Return the (X, Y) coordinate for the center point of the cell that contains the specified text.  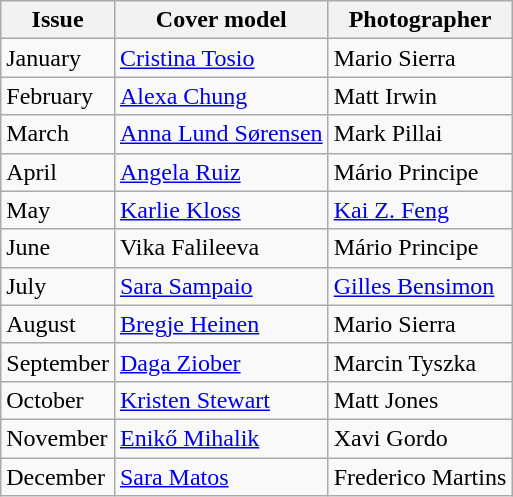
Xavi Gordo (420, 438)
Vika Falileeva (221, 248)
Mark Pillai (420, 134)
Frederico Martins (420, 477)
Gilles Bensimon (420, 286)
Marcin Tyszka (420, 362)
Karlie Kloss (221, 210)
Angela Ruiz (221, 172)
December (58, 477)
June (58, 248)
Photographer (420, 20)
Alexa Chung (221, 96)
April (58, 172)
Matt Irwin (420, 96)
Enikő Mihalik (221, 438)
Cover model (221, 20)
November (58, 438)
Cristina Tosio (221, 58)
January (58, 58)
Sara Sampaio (221, 286)
Anna Lund Sørensen (221, 134)
Kai Z. Feng (420, 210)
Issue (58, 20)
Bregje Heinen (221, 324)
October (58, 400)
August (58, 324)
Sara Matos (221, 477)
July (58, 286)
Daga Ziober (221, 362)
September (58, 362)
March (58, 134)
Matt Jones (420, 400)
May (58, 210)
Kristen Stewart (221, 400)
February (58, 96)
